Return the (X, Y) coordinate for the center point of the cell that contains the specified text.  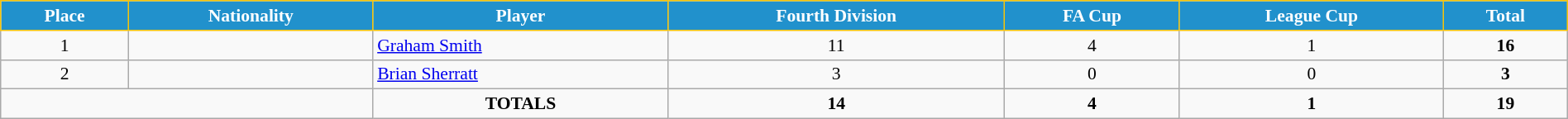
16 (1506, 45)
Total (1506, 16)
11 (837, 45)
2 (65, 74)
League Cup (1312, 16)
14 (837, 104)
Player (521, 16)
Place (65, 16)
TOTALS (521, 104)
Nationality (251, 16)
Fourth Division (837, 16)
FA Cup (1092, 16)
Graham Smith (521, 45)
19 (1506, 104)
Brian Sherratt (521, 74)
